For the text-containing cell, return its midpoint in [X, Y] coordinate format. 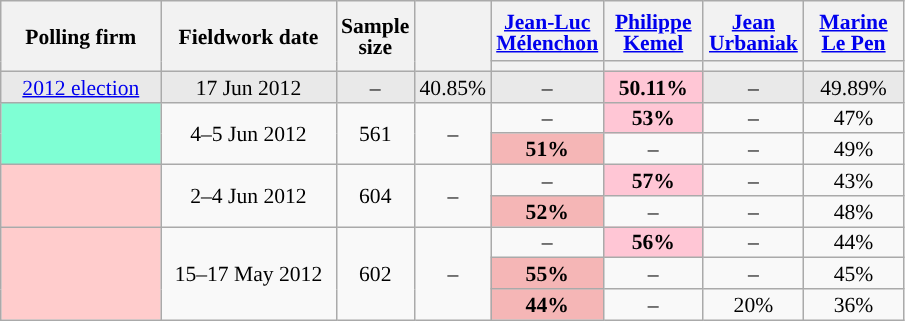
56% [653, 242]
36% [853, 304]
48% [853, 212]
2012 election [81, 86]
40.85% [452, 86]
50.11% [653, 86]
53% [653, 118]
Polling firm [81, 36]
4–5 Jun 2012 [248, 133]
49% [853, 150]
45% [853, 274]
602 [375, 274]
15–17 May 2012 [248, 274]
604 [375, 196]
55% [547, 274]
49.89% [853, 86]
Fieldwork date [248, 36]
57% [653, 180]
52% [547, 212]
561 [375, 133]
Marine Le Pen [853, 31]
Samplesize [375, 36]
Philippe Kemel [653, 31]
2–4 Jun 2012 [248, 196]
43% [853, 180]
17 Jun 2012 [248, 86]
Jean-Luc Mélenchon [547, 31]
47% [853, 118]
20% [753, 304]
51% [547, 150]
Jean Urbaniak [753, 31]
